Detect which cell encompasses the target text, then output its [X, Y] center coordinate. 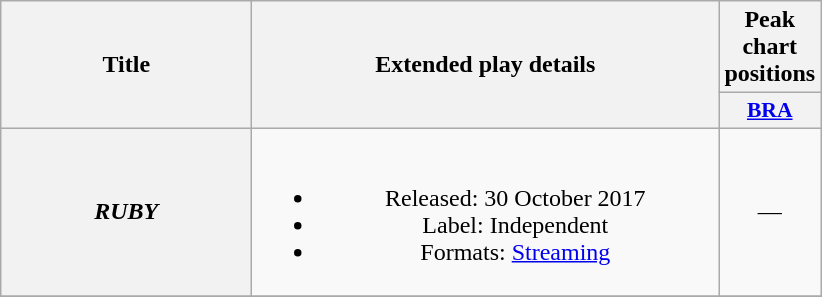
Released: 30 October 2017Label: IndependentFormats: Streaming [486, 212]
RUBY [126, 212]
BRA [770, 111]
Extended play details [486, 65]
Peak chart positions [770, 47]
Title [126, 65]
— [770, 212]
